Pinpoint the cell where the given text exists, returning its (x, y) midpoint coordinate. 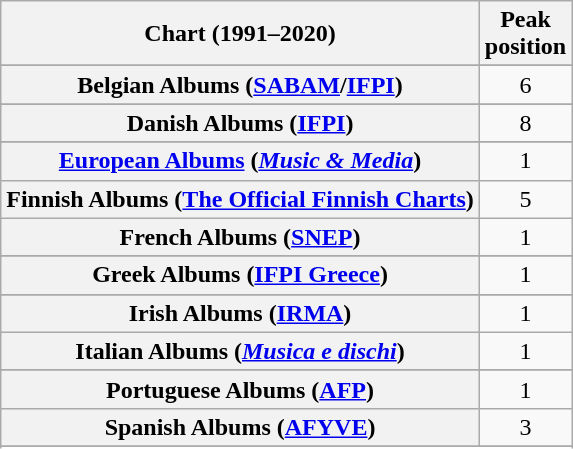
Spanish Albums (AFYVE) (240, 427)
French Albums (SNEP) (240, 237)
Belgian Albums (SABAM/IFPI) (240, 85)
Chart (1991–2020) (240, 34)
Finnish Albums (The Official Finnish Charts) (240, 199)
Portuguese Albums (AFP) (240, 389)
European Albums (Music & Media) (240, 161)
Greek Albums (IFPI Greece) (240, 275)
Italian Albums (Musica e dischi) (240, 351)
Danish Albums (IFPI) (240, 123)
8 (525, 123)
3 (525, 427)
Irish Albums (IRMA) (240, 313)
Peakposition (525, 34)
5 (525, 199)
6 (525, 85)
